Extract the [x, y] coordinate from the center of the cell holding the provided text.  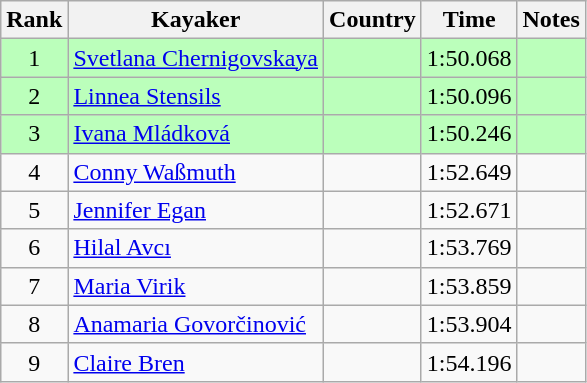
Notes [551, 20]
1 [34, 58]
9 [34, 362]
4 [34, 172]
2 [34, 96]
1:50.246 [469, 134]
1:53.904 [469, 324]
Kayaker [196, 20]
3 [34, 134]
Jennifer Egan [196, 210]
5 [34, 210]
Claire Bren [196, 362]
1:50.068 [469, 58]
8 [34, 324]
6 [34, 248]
Linnea Stensils [196, 96]
1:53.769 [469, 248]
Ivana Mládková [196, 134]
1:52.649 [469, 172]
Hilal Avcı [196, 248]
1:52.671 [469, 210]
Country [373, 20]
1:50.096 [469, 96]
Svetlana Chernigovskaya [196, 58]
1:53.859 [469, 286]
Rank [34, 20]
Conny Waßmuth [196, 172]
Time [469, 20]
7 [34, 286]
Anamaria Govorčinović [196, 324]
1:54.196 [469, 362]
Maria Virik [196, 286]
